Return the [x, y] coordinate for the center point of the cell that contains the specified text.  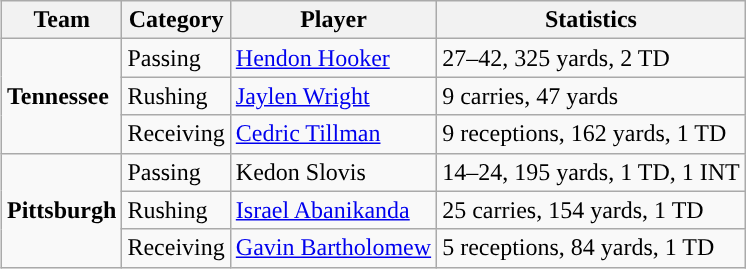
Cedric Tillman [333, 134]
Category [176, 20]
9 receptions, 162 yards, 1 TD [592, 134]
Pittsburgh [61, 210]
Gavin Bartholomew [333, 248]
Israel Abanikanda [333, 210]
9 carries, 47 yards [592, 96]
25 carries, 154 yards, 1 TD [592, 210]
Tennessee [61, 96]
Player [333, 20]
Kedon Slovis [333, 172]
5 receptions, 84 yards, 1 TD [592, 248]
Hendon Hooker [333, 58]
14–24, 195 yards, 1 TD, 1 INT [592, 172]
Team [61, 20]
Jaylen Wright [333, 96]
Statistics [592, 20]
27–42, 325 yards, 2 TD [592, 58]
